From the cell containing the given text, extract its center point as [x, y] coordinate. 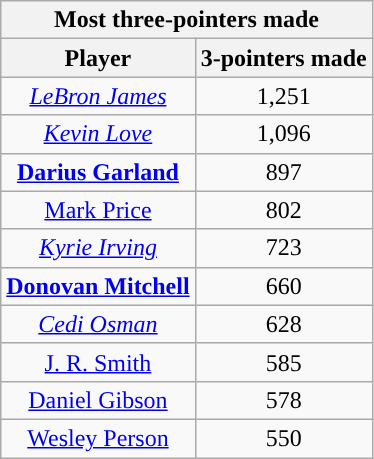
Most three-pointers made [186, 20]
J. R. Smith [98, 362]
3-pointers made [284, 58]
628 [284, 324]
Daniel Gibson [98, 400]
Cedi Osman [98, 324]
660 [284, 286]
1,251 [284, 96]
585 [284, 362]
1,096 [284, 134]
Player [98, 58]
Darius Garland [98, 172]
802 [284, 210]
Wesley Person [98, 438]
LeBron James [98, 96]
Mark Price [98, 210]
Kevin Love [98, 134]
Donovan Mitchell [98, 286]
723 [284, 248]
550 [284, 438]
Kyrie Irving [98, 248]
578 [284, 400]
897 [284, 172]
